Return [x, y] of the center of cell containing provided text 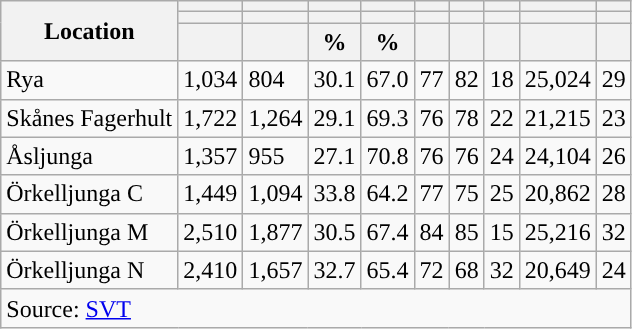
29.1 [334, 118]
2,510 [210, 232]
32.7 [334, 270]
Skånes Fagerhult [90, 118]
Örkelljunga C [90, 194]
1,264 [276, 118]
69.3 [388, 118]
1,722 [210, 118]
33.8 [334, 194]
25 [502, 194]
25,024 [558, 80]
30.1 [334, 80]
804 [276, 80]
82 [466, 80]
85 [466, 232]
68 [466, 270]
Örkelljunga M [90, 232]
22 [502, 118]
27.1 [334, 156]
Source: SVT [316, 308]
1,877 [276, 232]
29 [614, 80]
Åsljunga [90, 156]
1,449 [210, 194]
84 [432, 232]
25,216 [558, 232]
67.0 [388, 80]
20,649 [558, 270]
78 [466, 118]
75 [466, 194]
24,104 [558, 156]
20,862 [558, 194]
2,410 [210, 270]
955 [276, 156]
Location [90, 31]
1,657 [276, 270]
1,357 [210, 156]
70.8 [388, 156]
23 [614, 118]
18 [502, 80]
72 [432, 270]
Örkelljunga N [90, 270]
Rya [90, 80]
30.5 [334, 232]
28 [614, 194]
1,094 [276, 194]
67.4 [388, 232]
1,034 [210, 80]
15 [502, 232]
64.2 [388, 194]
26 [614, 156]
21,215 [558, 118]
65.4 [388, 270]
